Return [x, y] of the center of cell containing provided text 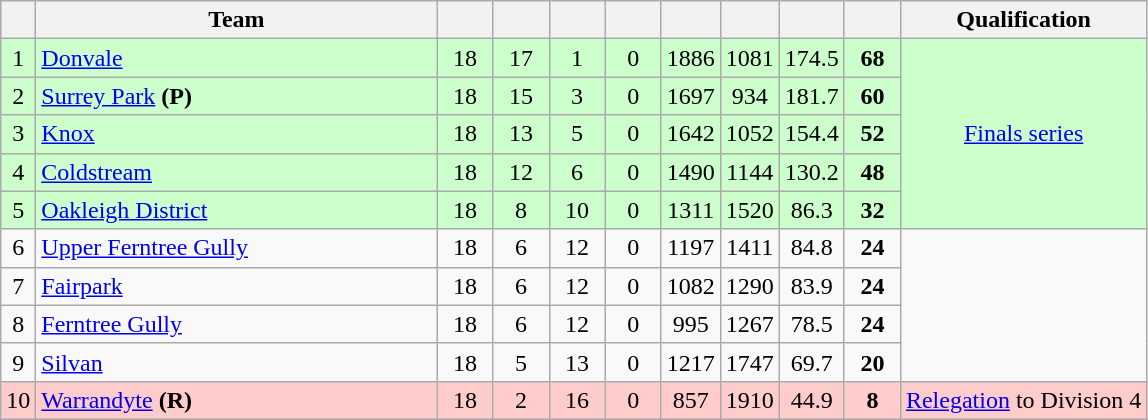
84.8 [812, 248]
Surrey Park (P) [236, 96]
83.9 [812, 286]
1490 [690, 172]
Finals series [1023, 134]
Warrandyte (R) [236, 400]
7 [18, 286]
1311 [690, 210]
32 [872, 210]
Upper Ferntree Gully [236, 248]
1642 [690, 134]
1747 [750, 362]
86.3 [812, 210]
Qualification [1023, 20]
174.5 [812, 58]
60 [872, 96]
20 [872, 362]
44.9 [812, 400]
52 [872, 134]
15 [521, 96]
181.7 [812, 96]
Fairpark [236, 286]
857 [690, 400]
9 [18, 362]
Oakleigh District [236, 210]
1697 [690, 96]
1290 [750, 286]
69.7 [812, 362]
1411 [750, 248]
1886 [690, 58]
78.5 [812, 324]
1081 [750, 58]
Ferntree Gully [236, 324]
16 [577, 400]
934 [750, 96]
Team [236, 20]
48 [872, 172]
Donvale [236, 58]
Knox [236, 134]
4 [18, 172]
17 [521, 58]
995 [690, 324]
1520 [750, 210]
1052 [750, 134]
154.4 [812, 134]
Silvan [236, 362]
68 [872, 58]
1267 [750, 324]
1144 [750, 172]
130.2 [812, 172]
1197 [690, 248]
1910 [750, 400]
1217 [690, 362]
Coldstream [236, 172]
1082 [690, 286]
Relegation to Division 4 [1023, 400]
